Identify which cell holds the provided text, then report its (x, y) central coordinate. 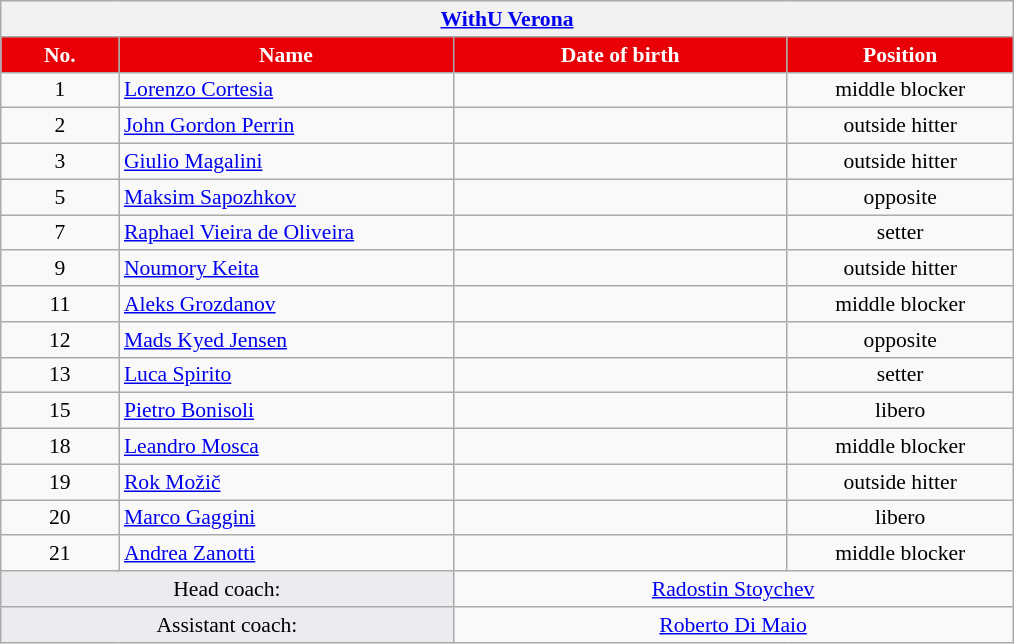
No. (60, 55)
Lorenzo Cortesia (286, 90)
Marco Gaggini (286, 518)
Radostin Stoychev (733, 589)
WithU Verona (507, 19)
21 (60, 554)
15 (60, 411)
Date of birth (620, 55)
Maksim Sapozhkov (286, 197)
3 (60, 162)
Giulio Magalini (286, 162)
5 (60, 197)
11 (60, 304)
Leandro Mosca (286, 447)
John Gordon Perrin (286, 126)
Andrea Zanotti (286, 554)
Noumory Keita (286, 269)
12 (60, 340)
9 (60, 269)
Name (286, 55)
13 (60, 375)
19 (60, 482)
Raphael Vieira de Oliveira (286, 233)
7 (60, 233)
18 (60, 447)
2 (60, 126)
Rok Možič (286, 482)
Assistant coach: (227, 625)
20 (60, 518)
Mads Kyed Jensen (286, 340)
Head coach: (227, 589)
Position (900, 55)
Aleks Grozdanov (286, 304)
Pietro Bonisoli (286, 411)
1 (60, 90)
Luca Spirito (286, 375)
Roberto Di Maio (733, 625)
